Pinpoint the cell where the given text exists, returning its (X, Y) midpoint coordinate. 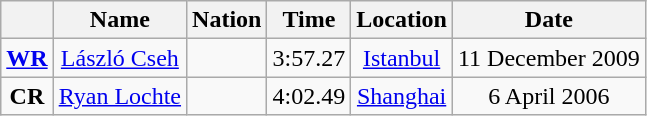
3:57.27 (309, 58)
6 April 2006 (548, 96)
Nation (227, 20)
Time (309, 20)
4:02.49 (309, 96)
Name (120, 20)
László Cseh (120, 58)
Shanghai (402, 96)
Date (548, 20)
CR (27, 96)
Location (402, 20)
WR (27, 58)
Istanbul (402, 58)
11 December 2009 (548, 58)
Ryan Lochte (120, 96)
